Detect which cell encompasses the target text, then output its [X, Y] center coordinate. 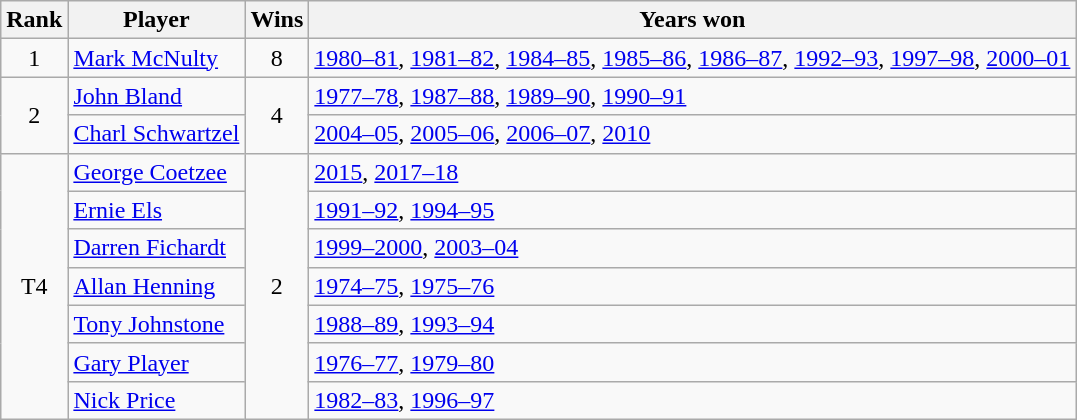
1980–81, 1981–82, 1984–85, 1985–86, 1986–87, 1992–93, 1997–98, 2000–01 [692, 58]
Wins [277, 20]
8 [277, 58]
1991–92, 1994–95 [692, 210]
1982–83, 1996–97 [692, 400]
Mark McNulty [156, 58]
2004–05, 2005–06, 2006–07, 2010 [692, 134]
4 [277, 115]
George Coetzee [156, 172]
1977–78, 1987–88, 1989–90, 1990–91 [692, 96]
Player [156, 20]
1999–2000, 2003–04 [692, 248]
2015, 2017–18 [692, 172]
Darren Fichardt [156, 248]
Nick Price [156, 400]
1976–77, 1979–80 [692, 362]
T4 [34, 286]
Gary Player [156, 362]
Rank [34, 20]
1988–89, 1993–94 [692, 324]
Allan Henning [156, 286]
1 [34, 58]
1974–75, 1975–76 [692, 286]
Years won [692, 20]
Tony Johnstone [156, 324]
Ernie Els [156, 210]
Charl Schwartzel [156, 134]
John Bland [156, 96]
